Extract the (x, y) coordinate from the center of the cell holding the provided text.  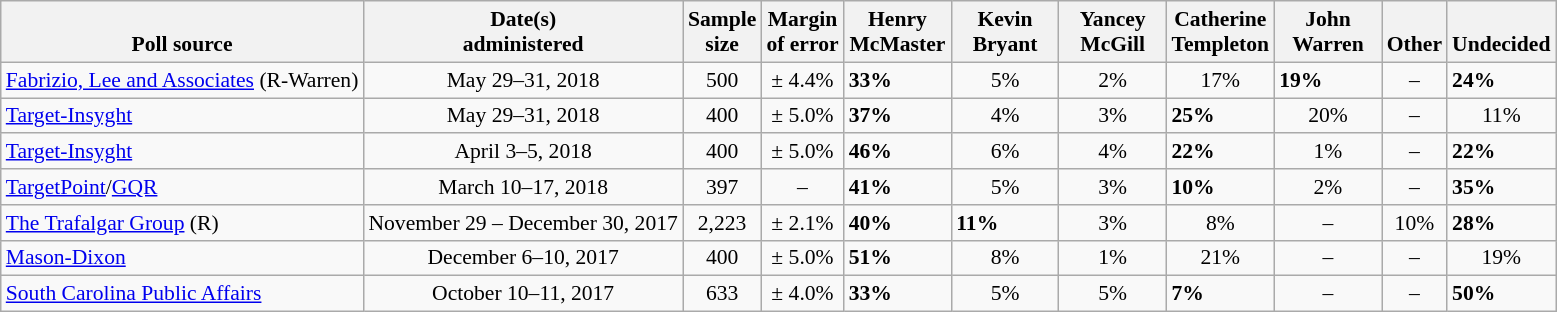
21% (1220, 258)
Henry McMaster (898, 32)
December 6–10, 2017 (522, 258)
Mason-Dixon (182, 258)
± 2.1% (802, 223)
633 (722, 294)
2,223 (722, 223)
28% (1501, 223)
40% (898, 223)
Samplesize (722, 32)
Catherine Templeton (1220, 32)
Kevin Bryant (1005, 32)
The Trafalgar Group (R) (182, 223)
17% (1220, 80)
37% (898, 116)
24% (1501, 80)
South Carolina Public Affairs (182, 294)
46% (898, 152)
7% (1220, 294)
Date(s)administered (522, 32)
John Warren (1328, 32)
March 10–17, 2018 (522, 187)
Poll source (182, 32)
6% (1005, 152)
Marginof error (802, 32)
± 4.4% (802, 80)
50% (1501, 294)
November 29 – December 30, 2017 (522, 223)
TargetPoint/GQR (182, 187)
Yancey McGill (1113, 32)
397 (722, 187)
51% (898, 258)
25% (1220, 116)
± 4.0% (802, 294)
October 10–11, 2017 (522, 294)
500 (722, 80)
Fabrizio, Lee and Associates (R-Warren) (182, 80)
April 3–5, 2018 (522, 152)
41% (898, 187)
35% (1501, 187)
Other (1414, 32)
20% (1328, 116)
Undecided (1501, 32)
